Find where the given text appears and provide that cell's center as [x, y] coordinate. 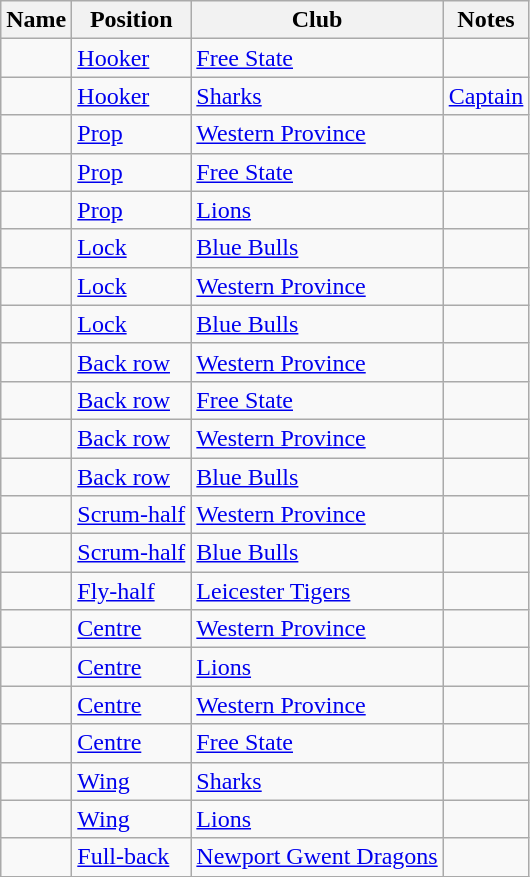
Leicester Tigers [317, 591]
Full-back [132, 857]
Fly-half [132, 591]
Newport Gwent Dragons [317, 857]
Position [132, 20]
Name [36, 20]
Club [317, 20]
Notes [486, 20]
Captain [486, 96]
